Extract the [x, y] coordinate from the center of the cell holding the provided text.  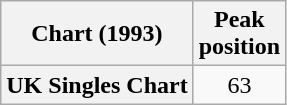
63 [239, 85]
Chart (1993) [97, 34]
Peakposition [239, 34]
UK Singles Chart [97, 85]
